Extract the (X, Y) coordinate from the center of the cell holding the provided text.  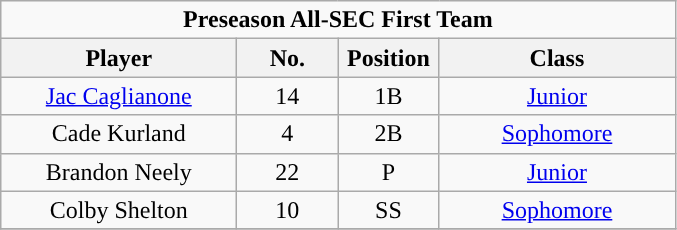
14 (288, 96)
SS (388, 210)
Jac Caglianone (119, 96)
Preseason All-SEC First Team (338, 20)
10 (288, 210)
22 (288, 172)
2B (388, 134)
P (388, 172)
1B (388, 96)
No. (288, 58)
Position (388, 58)
Colby Shelton (119, 210)
4 (288, 134)
Player (119, 58)
Brandon Neely (119, 172)
Class (557, 58)
Cade Kurland (119, 134)
